Determine the [x, y] coordinate at the center of the cell enclosing the given text.  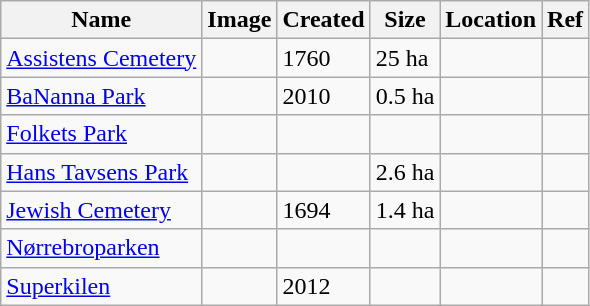
25 ha [405, 58]
Superkilen [102, 286]
1760 [324, 58]
Ref [566, 20]
Location [491, 20]
Size [405, 20]
2.6 ha [405, 172]
Image [240, 20]
Folkets Park [102, 134]
Created [324, 20]
Jewish Cemetery [102, 210]
Nørrebroparken [102, 248]
2012 [324, 286]
BaNanna Park [102, 96]
Name [102, 20]
Hans Tavsens Park [102, 172]
2010 [324, 96]
1.4 ha [405, 210]
0.5 ha [405, 96]
1694 [324, 210]
Assistens Cemetery [102, 58]
